Scan for the cell matching the given text and deliver its (X, Y) coordinate at center. 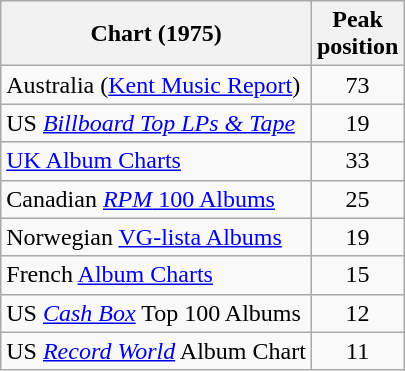
US Record World Album Chart (156, 351)
11 (357, 351)
Peakposition (357, 34)
12 (357, 313)
15 (357, 275)
UK Album Charts (156, 161)
Norwegian VG-lista Albums (156, 237)
US Billboard Top LPs & Tape (156, 123)
33 (357, 161)
Chart (1975) (156, 34)
Australia (Kent Music Report) (156, 85)
French Album Charts (156, 275)
25 (357, 199)
US Cash Box Top 100 Albums (156, 313)
Canadian RPM 100 Albums (156, 199)
73 (357, 85)
